Find where the given text appears and provide that cell's center as (x, y) coordinate. 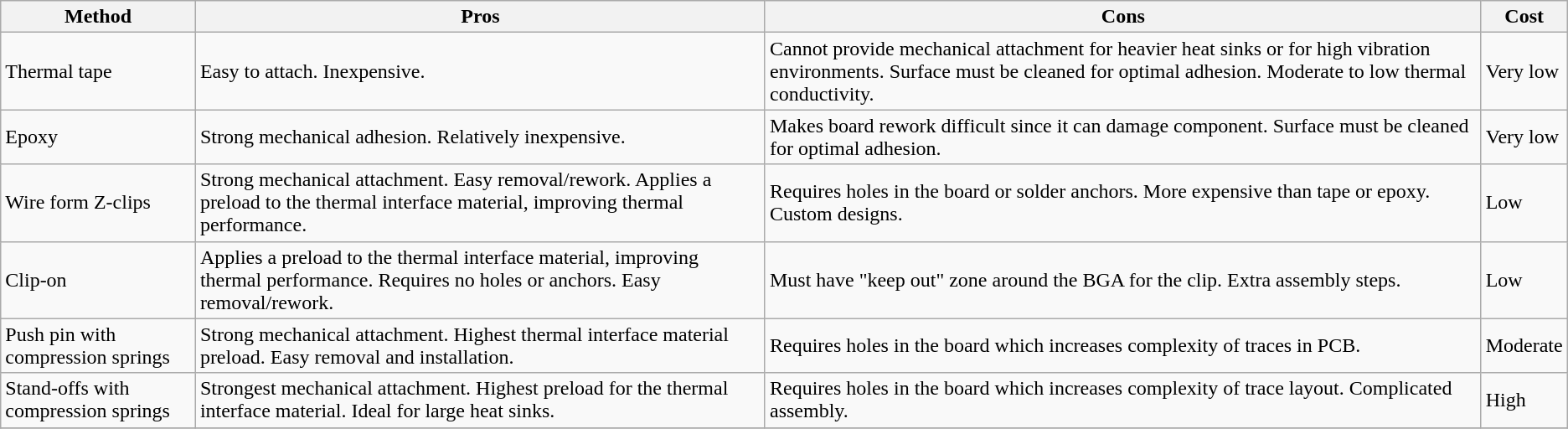
Pros (480, 17)
Method (99, 17)
Strong mechanical attachment. Easy removal/rework. Applies a preload to the thermal interface material, improving thermal performance. (480, 203)
Moderate (1524, 345)
Strong mechanical adhesion. Relatively inexpensive. (480, 137)
Cons (1122, 17)
High (1524, 401)
Cost (1524, 17)
Clip-on (99, 280)
Requires holes in the board which increases complexity of traces in PCB. (1122, 345)
Thermal tape (99, 71)
Must have "keep out" zone around the BGA for the clip. Extra assembly steps. (1122, 280)
Requires holes in the board or solder anchors. More expensive than tape or epoxy. Custom designs. (1122, 203)
Strong mechanical attachment. Highest thermal interface material preload. Easy removal and installation. (480, 345)
Applies a preload to the thermal interface material, improving thermal performance. Requires no holes or anchors. Easy removal/rework. (480, 280)
Requires holes in the board which increases complexity of trace layout. Complicated assembly. (1122, 401)
Epoxy (99, 137)
Push pin with compression springs (99, 345)
Stand-offs with compression springs (99, 401)
Makes board rework difficult since it can damage component. Surface must be cleaned for optimal adhesion. (1122, 137)
Easy to attach. Inexpensive. (480, 71)
Wire form Z-clips (99, 203)
Strongest mechanical attachment. Highest preload for the thermal interface material. Ideal for large heat sinks. (480, 401)
